From the cell containing the given text, extract its center point as [x, y] coordinate. 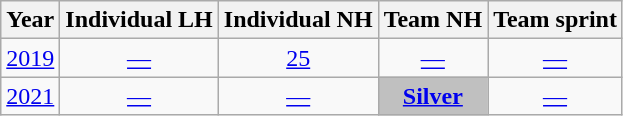
Year [30, 20]
2021 [30, 96]
2019 [30, 58]
25 [298, 58]
Silver [433, 96]
Team sprint [556, 20]
Team NH [433, 20]
Individual NH [298, 20]
Individual LH [139, 20]
